Return [X, Y] of the center of cell containing provided text 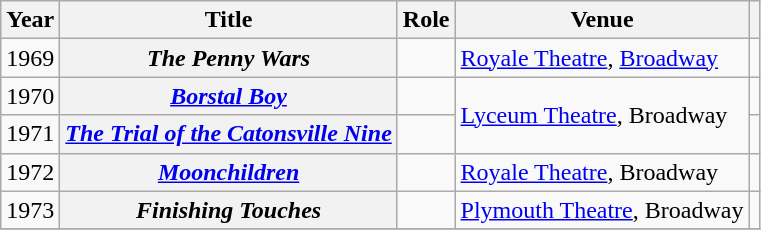
Finishing Touches [229, 210]
Moonchildren [229, 172]
1971 [30, 134]
Year [30, 20]
Borstal Boy [229, 96]
Venue [602, 20]
1970 [30, 96]
Role [426, 20]
1972 [30, 172]
Title [229, 20]
The Penny Wars [229, 58]
Plymouth Theatre, Broadway [602, 210]
1969 [30, 58]
Lyceum Theatre, Broadway [602, 115]
The Trial of the Catonsville Nine [229, 134]
1973 [30, 210]
